Return (X, Y) of the center of cell containing provided text 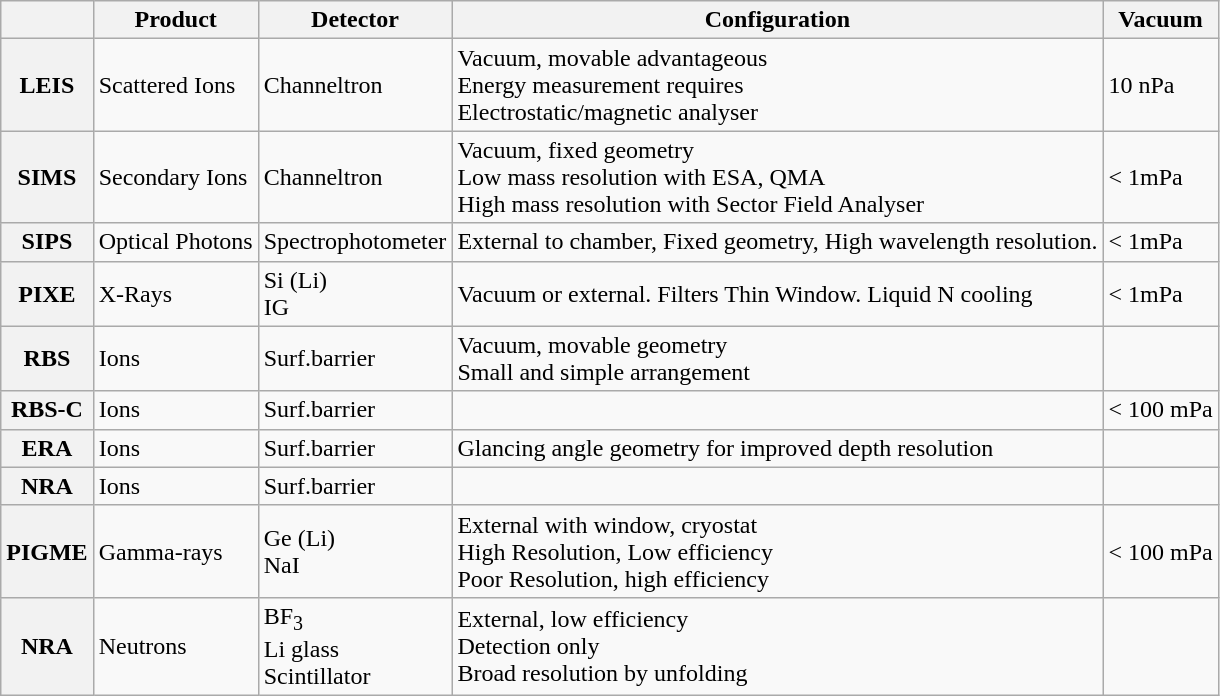
Si (Li)IG (355, 294)
Vacuum, fixed geometryLow mass resolution with ESA, QMAHigh mass resolution with Sector Field Analyser (778, 177)
10 nPa (1160, 85)
Vacuum (1160, 20)
Vacuum, movable geometrySmall and simple arrangement (778, 358)
Gamma-rays (176, 551)
Vacuum or external. Filters Thin Window. Liquid N cooling (778, 294)
Glancing angle geometry for improved depth resolution (778, 448)
RBS (47, 358)
PIGME (47, 551)
SIMS (47, 177)
External, low efficiencyDetection onlyBroad resolution by unfolding (778, 646)
Neutrons (176, 646)
X-Rays (176, 294)
External with window, cryostatHigh Resolution, Low efficiencyPoor Resolution, high efficiency (778, 551)
Vacuum, movable advantageousEnergy measurement requiresElectrostatic/magnetic analyser (778, 85)
BF3Li glassScintillator (355, 646)
LEIS (47, 85)
ERA (47, 448)
Optical Photons (176, 242)
Secondary Ions (176, 177)
PIXE (47, 294)
Spectrophotometer (355, 242)
Product (176, 20)
External to chamber, Fixed geometry, High wavelength resolution. (778, 242)
Scattered Ions (176, 85)
SIPS (47, 242)
Detector (355, 20)
RBS-C (47, 410)
Ge (Li)NaI (355, 551)
Configuration (778, 20)
